For the text-containing cell, return its midpoint in (X, Y) coordinate format. 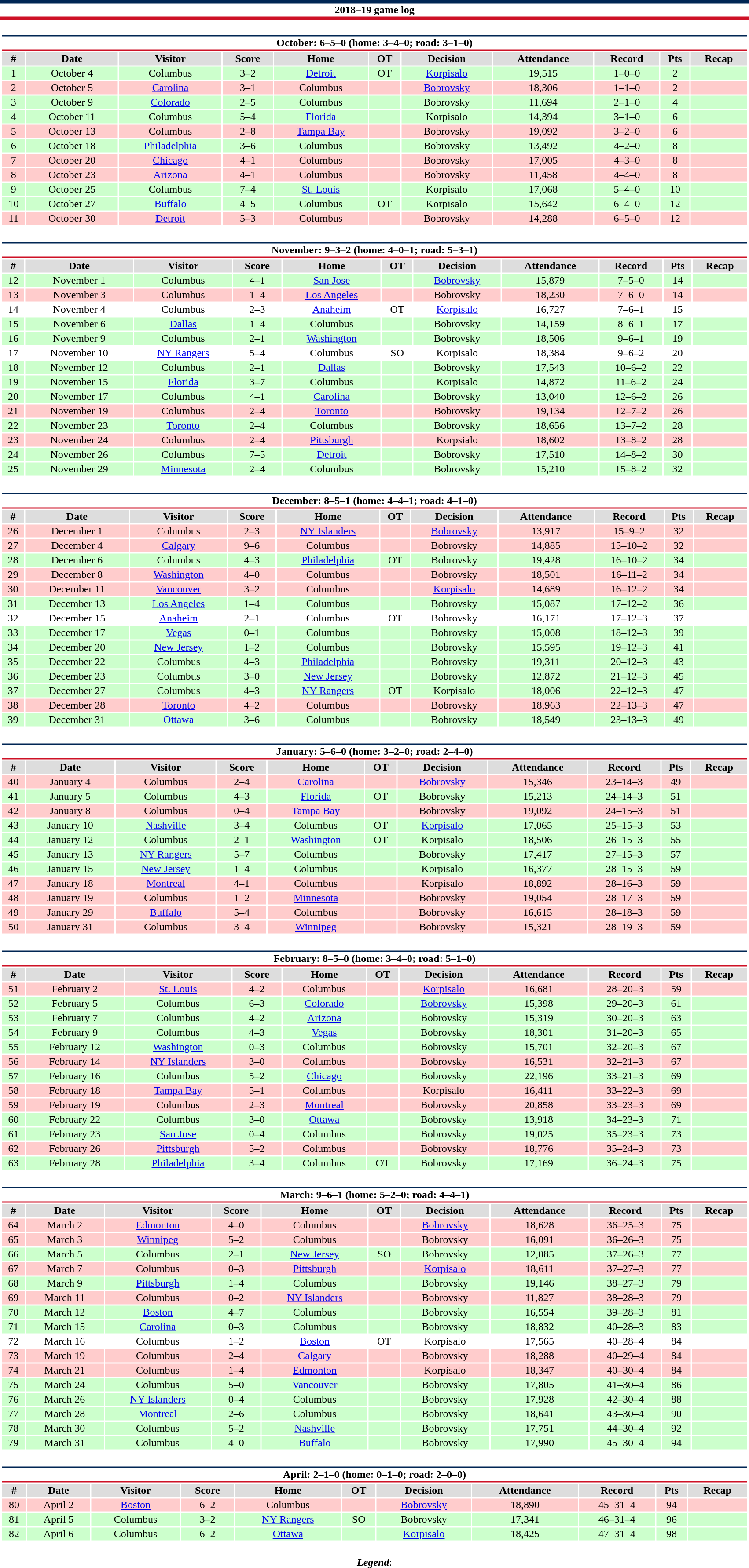
February 23 (75, 1134)
11 (13, 219)
2018–19 game log (374, 10)
58 (13, 1090)
72 (13, 1341)
14,689 (546, 589)
8–6–1 (631, 324)
April: 2–1–0 (home: 0–1–0; road: 2–0–0) (374, 1474)
18,347 (540, 1370)
17,990 (540, 1443)
4–5 (247, 204)
October 18 (72, 146)
January 12 (70, 840)
44 (13, 840)
16,615 (538, 913)
18,306 (543, 88)
November 10 (79, 353)
24–15–3 (624, 811)
32–21–3 (625, 1061)
18,892 (538, 884)
36–24–3 (625, 1163)
38–27–3 (625, 1283)
96 (672, 1520)
80 (14, 1505)
15,210 (550, 469)
15,879 (550, 280)
6–4–0 (627, 204)
March 31 (64, 1443)
15,213 (538, 797)
24–14–3 (624, 797)
November 17 (79, 396)
November: 9–3–2 (home: 4–0–1; road: 5–3–1) (374, 250)
20–12–3 (629, 662)
29–20–3 (625, 1003)
October 4 (72, 73)
November 3 (79, 295)
92 (677, 1428)
11,694 (543, 102)
40–28–4 (625, 1341)
28–19–3 (624, 927)
40–30–4 (625, 1370)
14–8–2 (631, 454)
1–0–0 (627, 73)
October 23 (72, 175)
18,628 (540, 1225)
18 (13, 367)
9 (13, 190)
18,890 (525, 1505)
17,543 (550, 367)
13–7–2 (631, 425)
February 5 (75, 1003)
January: 5–6–0 (home: 3–2–0; road: 2–4–0) (374, 751)
November 19 (79, 411)
March 15 (64, 1327)
December 23 (77, 676)
13–8–2 (631, 440)
40–28–3 (625, 1327)
6–5–0 (627, 219)
March 28 (64, 1414)
April 6 (59, 1534)
16,411 (539, 1090)
11,458 (543, 175)
15–10–2 (629, 546)
3 (13, 102)
December 4 (77, 546)
30–20–3 (625, 1018)
35–24–3 (625, 1148)
December 15 (77, 618)
February: 8–5–0 (home: 3–4–0; road: 5–1–0) (374, 959)
17,341 (525, 1520)
November 12 (79, 367)
7–4 (247, 190)
13,492 (543, 146)
Korpsialo (457, 440)
13 (13, 295)
15,701 (539, 1047)
7–5–0 (631, 280)
38–28–3 (625, 1298)
19,146 (540, 1283)
16–12–2 (629, 589)
18,006 (546, 691)
50 (13, 927)
4–7 (236, 1312)
February 18 (75, 1090)
October 25 (72, 190)
19,054 (538, 898)
31–20–3 (625, 1032)
5–1 (257, 1090)
17,805 (540, 1385)
17,005 (543, 161)
33 (13, 633)
5–7 (242, 855)
1–1–0 (627, 88)
83 (677, 1327)
16,377 (538, 869)
November 9 (79, 338)
0–1 (252, 633)
34–23–3 (625, 1119)
4–4–0 (627, 175)
46 (13, 869)
October 20 (72, 161)
17,065 (538, 826)
15,321 (538, 927)
November 24 (79, 440)
February 16 (75, 1076)
March 30 (64, 1428)
October 9 (72, 102)
40 (13, 782)
18,288 (540, 1356)
29 (13, 575)
14,872 (550, 382)
February 19 (75, 1105)
March 3 (64, 1240)
43–30–4 (625, 1414)
23–14–3 (624, 782)
16–10–2 (629, 560)
1 (13, 73)
March: 9–6–1 (home: 5–2–0; road: 4–4–1) (374, 1195)
January 4 (70, 782)
42 (13, 811)
0–2 (236, 1298)
April 2 (59, 1505)
14,159 (550, 324)
76 (13, 1399)
17,169 (539, 1163)
26–15–3 (624, 840)
December: 8–5–1 (home: 4–4–1; road: 4–1–0) (374, 501)
36–25–3 (625, 1225)
19,025 (539, 1134)
October 13 (72, 132)
68 (13, 1283)
23 (13, 440)
17,928 (540, 1399)
January 31 (70, 927)
36–26–3 (625, 1240)
88 (677, 1399)
47–31–4 (617, 1534)
9–6–1 (631, 338)
41–30–4 (625, 1385)
16,531 (539, 1061)
78 (13, 1428)
15,087 (546, 604)
February 26 (75, 1148)
19,515 (543, 73)
March 26 (64, 1399)
23–13–3 (629, 720)
December 31 (77, 720)
86 (677, 1385)
19,428 (546, 560)
11,827 (540, 1298)
November 29 (79, 469)
October: 6–5–0 (home: 3–4–0; road: 3–1–0) (374, 43)
17,751 (540, 1428)
19,134 (550, 411)
15–9–2 (629, 531)
17,565 (540, 1341)
33–22–3 (625, 1090)
37–27–3 (625, 1269)
18,963 (546, 705)
February 9 (75, 1032)
13,917 (546, 531)
16,554 (540, 1312)
39–28–3 (625, 1312)
6–3 (257, 1003)
25 (13, 469)
October 27 (72, 204)
18,602 (550, 440)
October 11 (72, 117)
February 14 (75, 1061)
64 (13, 1225)
March 16 (64, 1341)
March 7 (64, 1269)
January 13 (70, 855)
January 15 (70, 869)
March 5 (64, 1254)
82 (14, 1534)
December 11 (77, 589)
5–0 (236, 1385)
14,288 (543, 219)
January 10 (70, 826)
March 2 (64, 1225)
70 (13, 1312)
40–29–4 (625, 1356)
January 18 (70, 884)
18,832 (540, 1327)
February 2 (75, 989)
13,040 (550, 396)
42–30–4 (625, 1399)
5–4–0 (627, 190)
4–3–0 (627, 161)
9–6–2 (631, 353)
November 1 (79, 280)
7–6–0 (631, 295)
18,301 (539, 1032)
48 (13, 898)
March 21 (64, 1370)
3–2–0 (627, 132)
27 (13, 546)
20,858 (539, 1105)
15,398 (539, 1003)
21–12–3 (629, 676)
12,085 (540, 1254)
25–15–3 (624, 826)
15,346 (538, 782)
22–13–3 (629, 705)
90 (677, 1414)
April 5 (59, 1520)
17,417 (538, 855)
33–21–3 (625, 1076)
December 6 (77, 560)
January 8 (70, 811)
16,171 (546, 618)
15–8–2 (631, 469)
14,885 (546, 546)
98 (672, 1534)
44–30–4 (625, 1428)
16,681 (539, 989)
56 (13, 1061)
35 (13, 662)
7 (13, 161)
December 27 (77, 691)
2–1–0 (627, 102)
17,510 (550, 454)
2–5 (247, 102)
18,776 (539, 1148)
22–12–3 (629, 691)
18,641 (540, 1414)
February 12 (75, 1047)
2–6 (236, 1414)
18,384 (550, 353)
7–6–1 (631, 309)
March 11 (64, 1298)
12–7–2 (631, 411)
January 29 (70, 913)
22,196 (539, 1076)
28–17–3 (624, 898)
10–6–2 (631, 367)
December 22 (77, 662)
18,549 (546, 720)
16,727 (550, 309)
18,611 (540, 1269)
12,872 (546, 676)
16–11–2 (629, 575)
March 24 (64, 1385)
18,425 (525, 1534)
2–8 (247, 132)
12–6–2 (631, 396)
January 5 (70, 797)
19,311 (546, 662)
18–12–3 (629, 633)
14,394 (543, 117)
December 20 (77, 647)
33–23–3 (625, 1105)
52 (13, 1003)
15,595 (546, 647)
62 (13, 1148)
January 19 (70, 898)
December 8 (77, 575)
35–23–3 (625, 1134)
December 1 (77, 531)
28–20–3 (625, 989)
17,068 (543, 190)
32–20–3 (625, 1047)
16 (13, 338)
18,501 (546, 575)
28–16–3 (624, 884)
October 30 (72, 219)
9–6 (252, 546)
3–7 (257, 382)
28–18–3 (624, 913)
54 (13, 1032)
5–3 (247, 219)
November 26 (79, 454)
October 5 (72, 88)
December 13 (77, 604)
11–6–2 (631, 382)
21 (13, 411)
17–12–2 (629, 604)
4–2–0 (627, 146)
38 (13, 705)
45–30–4 (625, 1443)
15,008 (546, 633)
15,319 (539, 1018)
19–12–3 (629, 647)
November 4 (79, 309)
17–12–3 (629, 618)
5 (13, 132)
66 (13, 1254)
December 28 (77, 705)
60 (13, 1119)
November 6 (79, 324)
46–31–4 (617, 1520)
45–31–4 (617, 1505)
November 23 (79, 425)
18,656 (550, 425)
16,091 (540, 1240)
28–15–3 (624, 869)
March 9 (64, 1283)
27–15–3 (624, 855)
February 22 (75, 1119)
13,918 (539, 1119)
December 17 (77, 633)
37–26–3 (625, 1254)
3–1 (247, 88)
February 7 (75, 1018)
November 15 (79, 382)
February 28 (75, 1163)
31 (13, 604)
March 12 (64, 1312)
74 (13, 1370)
3–1–0 (627, 117)
15,642 (543, 204)
18,230 (550, 295)
March 19 (64, 1356)
7–5 (257, 454)
